Determine the (X, Y) coordinate at the center of the cell enclosing the given text.  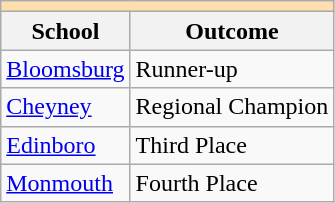
School (66, 31)
Runner-up (232, 69)
Bloomsburg (66, 69)
Cheyney (66, 107)
Monmouth (66, 183)
Outcome (232, 31)
Third Place (232, 145)
Edinboro (66, 145)
Regional Champion (232, 107)
Fourth Place (232, 183)
